Find where the given text appears and provide that cell's center as [X, Y] coordinate. 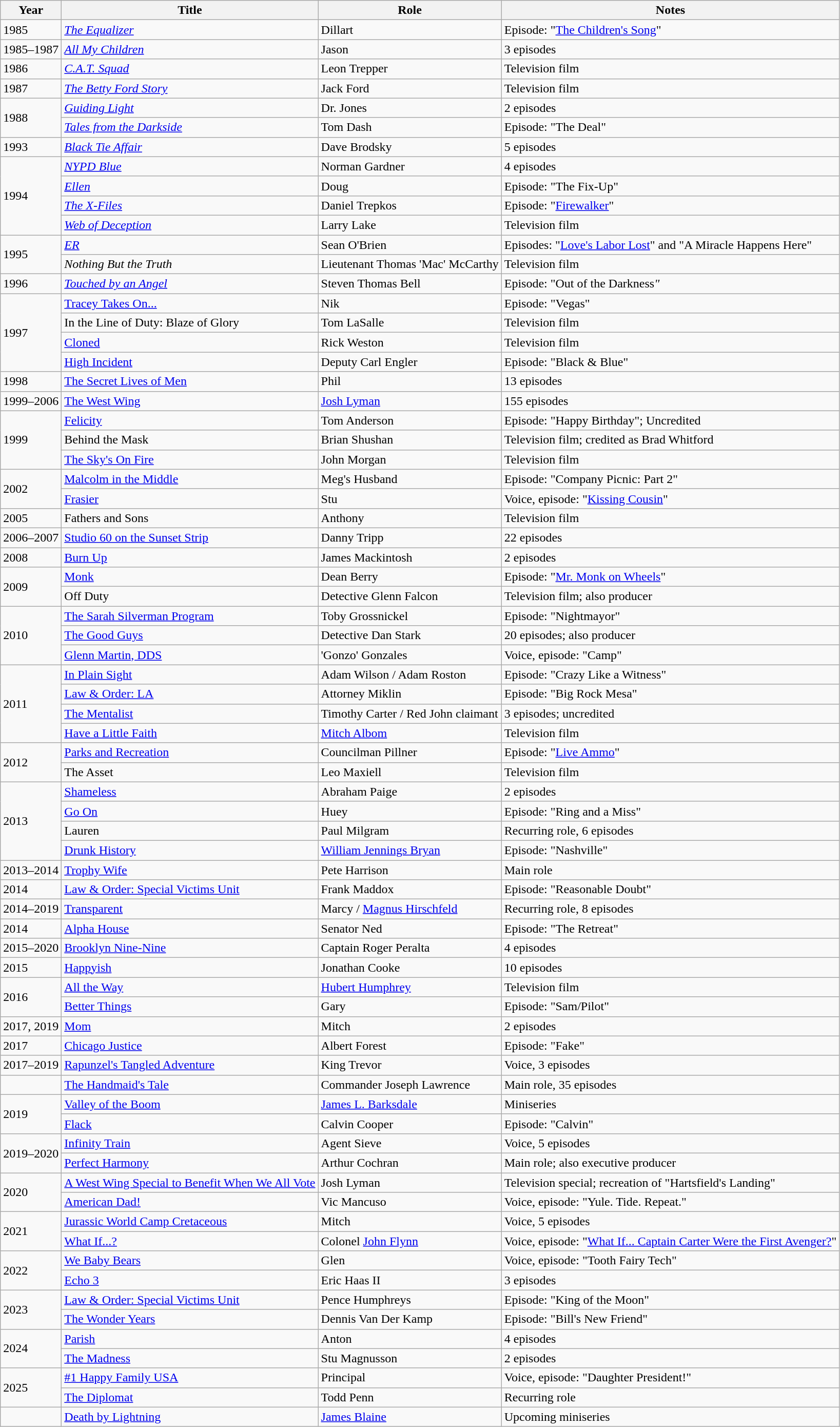
Steven Thomas Bell [409, 284]
In the Line of Duty: Blaze of Glory [190, 323]
Paul Milgram [409, 831]
Main role; also executive producer [670, 1163]
2005 [31, 518]
Dean Berry [409, 577]
Danny Tripp [409, 537]
Transparent [190, 909]
NYPD Blue [190, 166]
Episode: "Calvin" [670, 1124]
Episode: "The Retreat" [670, 929]
James L. Barksdale [409, 1104]
Tom LaSalle [409, 323]
1986 [31, 69]
2009 [31, 587]
Frank Maddox [409, 890]
Voice, episode: "Tooth Fairy Tech" [670, 1261]
3 episodes; uncredited [670, 713]
Episode: "Fake" [670, 1046]
John Morgan [409, 459]
Senator Ned [409, 929]
Year [31, 10]
2014–2019 [31, 909]
1997 [31, 333]
2012 [31, 762]
Eric Haas II [409, 1280]
Touched by an Angel [190, 284]
Episode: "The Fix-Up" [670, 186]
1999 [31, 440]
1985 [31, 30]
The Diplomat [190, 1397]
2024 [31, 1348]
The West Wing [190, 401]
Miniseries [670, 1104]
Tracey Takes On... [190, 303]
Episode: "Reasonable Doubt" [670, 890]
Perfect Harmony [190, 1163]
Shameless [190, 792]
Calvin Cooper [409, 1124]
Colonel John Flynn [409, 1241]
'Gonzo' Gonzales [409, 655]
Voice, episode: "Kissing Cousin" [670, 498]
1998 [31, 381]
Glenn Martin, DDS [190, 655]
Frasier [190, 498]
Off Duty [190, 596]
Councilman Pillner [409, 753]
Rick Weston [409, 342]
Vic Mancuso [409, 1202]
Title [190, 10]
2021 [31, 1231]
2006–2007 [31, 537]
Television film; also producer [670, 596]
All the Way [190, 987]
Mitch Albom [409, 733]
Nik [409, 303]
The Sarah Silverman Program [190, 616]
Felicity [190, 420]
Adam Wilson / Adam Roston [409, 674]
Trophy Wife [190, 870]
Principal [409, 1378]
High Incident [190, 362]
King Trevor [409, 1065]
In Plain Sight [190, 674]
Episode: "Black & Blue" [670, 362]
What If...? [190, 1241]
2023 [31, 1309]
2017, 2019 [31, 1026]
Guiding Light [190, 108]
22 episodes [670, 537]
2008 [31, 557]
2019 [31, 1114]
Brian Shushan [409, 440]
Behind the Mask [190, 440]
Upcoming miniseries [670, 1417]
Episode: "Firewalker" [670, 205]
Web of Deception [190, 225]
The Betty Ford Story [190, 88]
Better Things [190, 1007]
Echo 3 [190, 1280]
2020 [31, 1192]
The Mentalist [190, 713]
The Handmaid's Tale [190, 1085]
Television film; credited as Brad Whitford [670, 440]
Tom Dash [409, 127]
#1 Happy Family USA [190, 1378]
C.A.T. Squad [190, 69]
Ellen [190, 186]
2002 [31, 489]
2017–2019 [31, 1065]
The Secret Lives of Men [190, 381]
1995 [31, 255]
Recurring role [670, 1397]
A West Wing Special to Benefit When We All Vote [190, 1182]
Dave Brodsky [409, 147]
Episodes: "Love's Labor Lost" and "A Miracle Happens Here" [670, 245]
Abraham Paige [409, 792]
Captain Roger Peralta [409, 948]
William Jennings Bryan [409, 850]
Rapunzel's Tangled Adventure [190, 1065]
Jurassic World Camp Cretaceous [190, 1222]
Mom [190, 1026]
Detective Glenn Falcon [409, 596]
Anthony [409, 518]
The Asset [190, 772]
American Dad! [190, 1202]
Stu [409, 498]
20 episodes; also producer [670, 635]
2010 [31, 635]
Studio 60 on the Sunset Strip [190, 537]
Commander Joseph Lawrence [409, 1085]
Deputy Carl Engler [409, 362]
Infinity Train [190, 1143]
Huey [409, 811]
Agent Sieve [409, 1143]
Chicago Justice [190, 1046]
1993 [31, 147]
Albert Forest [409, 1046]
Dillart [409, 30]
Burn Up [190, 557]
Episode: "Big Rock Mesa" [670, 694]
Lieutenant Thomas 'Mac' McCarthy [409, 264]
Episode: "Ring and a Miss" [670, 811]
Attorney Miklin [409, 694]
1996 [31, 284]
The Wonder Years [190, 1319]
Daniel Trepkos [409, 205]
Doug [409, 186]
Detective Dan Stark [409, 635]
Jason [409, 49]
5 episodes [670, 147]
Alpha House [190, 929]
Parks and Recreation [190, 753]
James Mackintosh [409, 557]
13 episodes [670, 381]
Glen [409, 1261]
Tom Anderson [409, 420]
Marcy / Magnus Hirschfeld [409, 909]
The Sky's On Fire [190, 459]
Role [409, 10]
Episode: "Vegas" [670, 303]
1985–1987 [31, 49]
Malcolm in the Middle [190, 479]
Dr. Jones [409, 108]
Hubert Humphrey [409, 987]
Norman Gardner [409, 166]
Anton [409, 1339]
Timothy Carter / Red John claimant [409, 713]
Leo Maxiell [409, 772]
Episode: "Company Picnic: Part 2" [670, 479]
Stu Magnusson [409, 1358]
We Baby Bears [190, 1261]
Episode: "Bill's New Friend" [670, 1319]
Episode: "Sam/Pilot" [670, 1007]
Go On [190, 811]
Parish [190, 1339]
Episode: "Live Ammo" [670, 753]
Lauren [190, 831]
Main role [670, 870]
Episode: "The Children's Song" [670, 30]
James Blaine [409, 1417]
Episode: "Nashville" [670, 850]
1988 [31, 118]
Todd Penn [409, 1397]
2013–2014 [31, 870]
Brooklyn Nine-Nine [190, 948]
Phil [409, 381]
Episode: "Happy Birthday"; Uncredited [670, 420]
The Good Guys [190, 635]
Pete Harrison [409, 870]
Tales from the Darkside [190, 127]
Nothing But the Truth [190, 264]
1999–2006 [31, 401]
Dennis Van Der Kamp [409, 1319]
Voice, episode: "Camp" [670, 655]
The X-Files [190, 205]
Recurring role, 6 episodes [670, 831]
Television special; recreation of "Hartsfield's Landing" [670, 1182]
Monk [190, 577]
1994 [31, 196]
All My Children [190, 49]
Law & Order: LA [190, 694]
Gary [409, 1007]
Leon Trepper [409, 69]
Happyish [190, 968]
Episode: "Mr. Monk on Wheels" [670, 577]
Episode: "Crazy Like a Witness" [670, 674]
2015–2020 [31, 948]
Voice, episode: "Yule. Tide. Repeat." [670, 1202]
Voice, 3 episodes [670, 1065]
Drunk History [190, 850]
2017 [31, 1046]
Have a Little Faith [190, 733]
Larry Lake [409, 225]
Voice, episode: "Daughter President!" [670, 1378]
155 episodes [670, 401]
ER [190, 245]
Fathers and Sons [190, 518]
Meg's Husband [409, 479]
Arthur Cochran [409, 1163]
Episode: "Out of the Darkness" [670, 284]
Episode: "King of the Moon" [670, 1300]
2015 [31, 968]
Cloned [190, 342]
Black Tie Affair [190, 147]
2022 [31, 1270]
Valley of the Boom [190, 1104]
Jonathan Cooke [409, 968]
Sean O'Brien [409, 245]
2016 [31, 997]
Main role, 35 episodes [670, 1085]
Voice, episode: "What If... Captain Carter Were the First Avenger?" [670, 1241]
The Equalizer [190, 30]
Notes [670, 10]
Toby Grossnickel [409, 616]
The Madness [190, 1358]
2019–2020 [31, 1153]
Flack [190, 1124]
Episode: "Nightmayor" [670, 616]
1987 [31, 88]
10 episodes [670, 968]
2013 [31, 821]
Pence Humphreys [409, 1300]
Death by Lightning [190, 1417]
2011 [31, 704]
Jack Ford [409, 88]
Recurring role, 8 episodes [670, 909]
2025 [31, 1387]
Episode: "The Deal" [670, 127]
